Return the [X, Y] coordinate for the center point of the cell that contains the specified text.  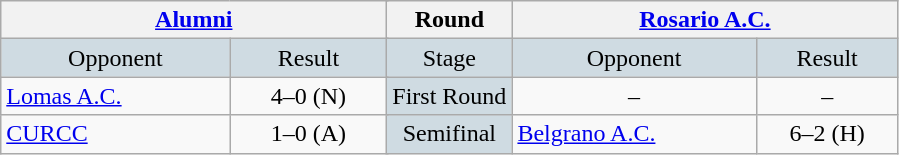
Round [450, 20]
Semifinal [450, 134]
6–2 (H) [827, 134]
First Round [450, 96]
1–0 (A) [308, 134]
Alumni [194, 20]
Lomas A.C. [116, 96]
4–0 (N) [308, 96]
Stage [450, 58]
Rosario A.C. [705, 20]
Belgrano A.C. [634, 134]
CURCC [116, 134]
